Return (X, Y) of the center of cell containing provided text 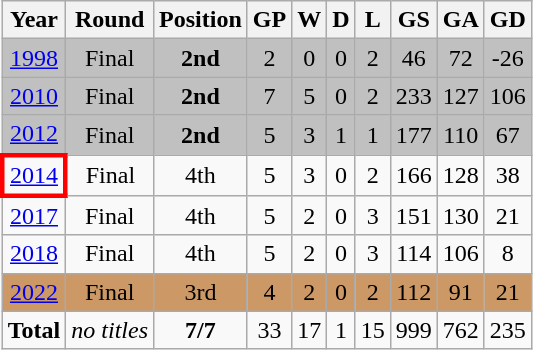
GD (508, 20)
46 (414, 58)
4 (269, 292)
GP (269, 20)
151 (414, 216)
2017 (34, 216)
128 (460, 174)
2014 (34, 174)
Year (34, 20)
762 (460, 330)
Round (110, 20)
GA (460, 20)
1998 (34, 58)
233 (414, 96)
L (372, 20)
112 (414, 292)
15 (372, 330)
2022 (34, 292)
no titles (110, 330)
2010 (34, 96)
Total (34, 330)
114 (414, 254)
166 (414, 174)
2012 (34, 135)
33 (269, 330)
8 (508, 254)
GS (414, 20)
110 (460, 135)
7 (269, 96)
127 (460, 96)
67 (508, 135)
91 (460, 292)
177 (414, 135)
3rd (201, 292)
2018 (34, 254)
130 (460, 216)
17 (310, 330)
38 (508, 174)
72 (460, 58)
Position (201, 20)
7/7 (201, 330)
235 (508, 330)
D (341, 20)
-26 (508, 58)
999 (414, 330)
W (310, 20)
